Detect which cell encompasses the target text, then output its (x, y) center coordinate. 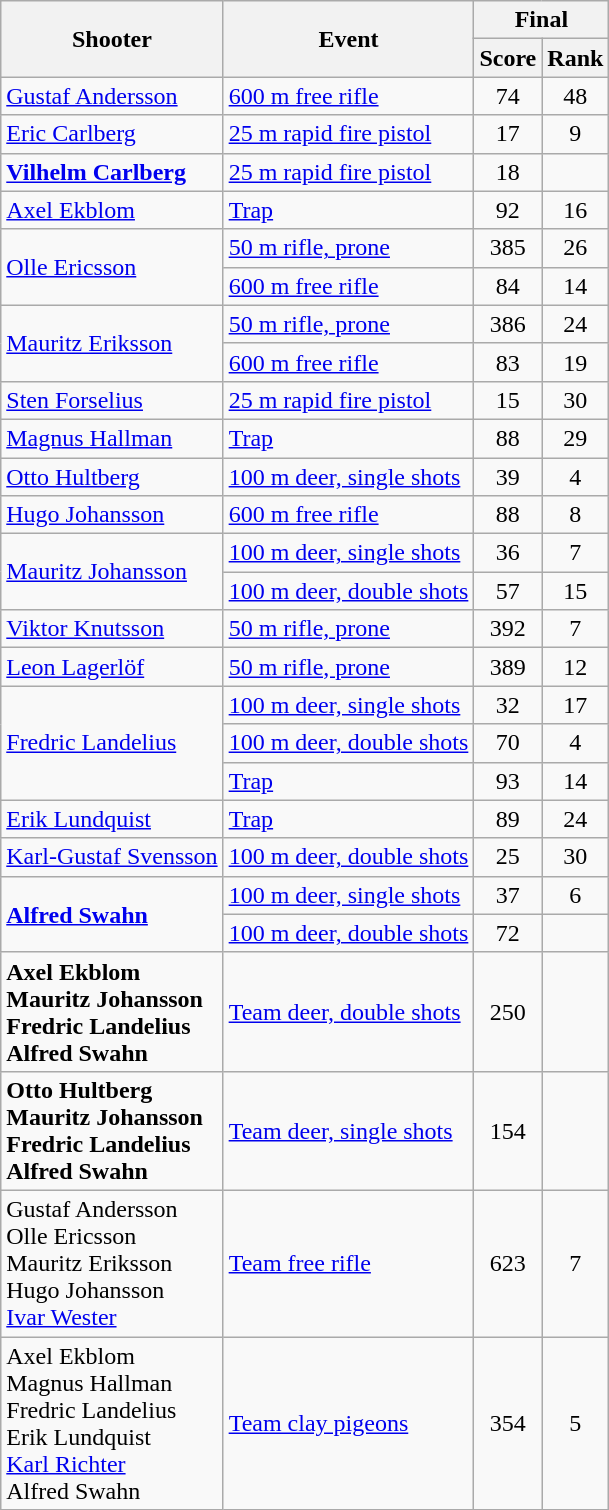
Alfred Swahn (112, 914)
83 (508, 362)
Otto Hultberg Mauritz Johansson Fredric Landelius Alfred Swahn (112, 1130)
16 (576, 210)
Magnus Hallman (112, 438)
48 (576, 96)
32 (508, 705)
9 (576, 134)
250 (508, 1012)
Sten Forselius (112, 400)
Mauritz Eriksson (112, 343)
Team deer, double shots (348, 1012)
354 (508, 1422)
84 (508, 286)
57 (508, 591)
154 (508, 1130)
93 (508, 781)
Final (542, 20)
36 (508, 553)
623 (508, 1263)
Otto Hultberg (112, 477)
Axel Ekblom Magnus Hallman Fredric Landelius Erik Lundquist Karl Richter Alfred Swahn (112, 1422)
19 (576, 362)
18 (508, 172)
Axel Ekblom Mauritz Johansson Fredric Landelius Alfred Swahn (112, 1012)
26 (576, 248)
Fredric Landelius (112, 743)
Event (348, 39)
Viktor Knutsson (112, 629)
74 (508, 96)
Team free rifle (348, 1263)
Hugo Johansson (112, 515)
Score (508, 58)
392 (508, 629)
Rank (576, 58)
Axel Ekblom (112, 210)
37 (508, 895)
5 (576, 1422)
Team deer, single shots (348, 1130)
39 (508, 477)
Shooter (112, 39)
8 (576, 515)
Vilhelm Carlberg (112, 172)
Gustaf Andersson Olle Ericsson Mauritz Eriksson Hugo Johansson Ivar Wester (112, 1263)
70 (508, 743)
Eric Carlberg (112, 134)
Olle Ericsson (112, 267)
386 (508, 324)
Leon Lagerlöf (112, 667)
389 (508, 667)
Erik Lundquist (112, 819)
Karl-Gustaf Svensson (112, 857)
72 (508, 933)
385 (508, 248)
Mauritz Johansson (112, 572)
89 (508, 819)
Gustaf Andersson (112, 96)
Team clay pigeons (348, 1422)
25 (508, 857)
12 (576, 667)
6 (576, 895)
92 (508, 210)
29 (576, 438)
